Provide the (X, Y) coordinate of the cell's center where the given text is located.  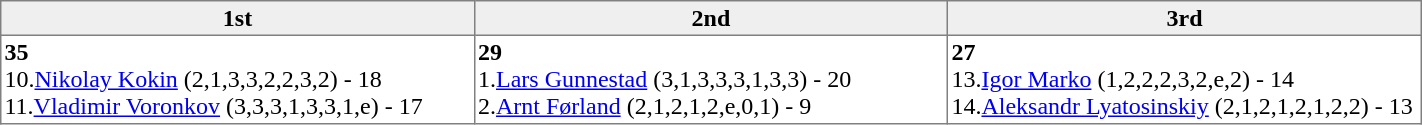
291.Lars Gunnestad (3,1,3,3,3,1,3,3) - 202.Arnt Førland (2,1,2,1,2,e,0,1) - 9 (710, 79)
2713.Igor Marko (1,2,2,2,3,2,e,2) - 1414.Aleksandr Lyatosinskiy (2,1,2,1,2,1,2,2) - 13 (1185, 79)
3rd (1185, 18)
3510.Nikolay Kokin (2,1,3,3,2,2,3,2) - 18 11.Vladimir Voronkov (3,3,3,1,3,3,1,e) - 17 (238, 79)
1st (238, 18)
2nd (710, 18)
